Return [x, y] of the center of cell containing provided text 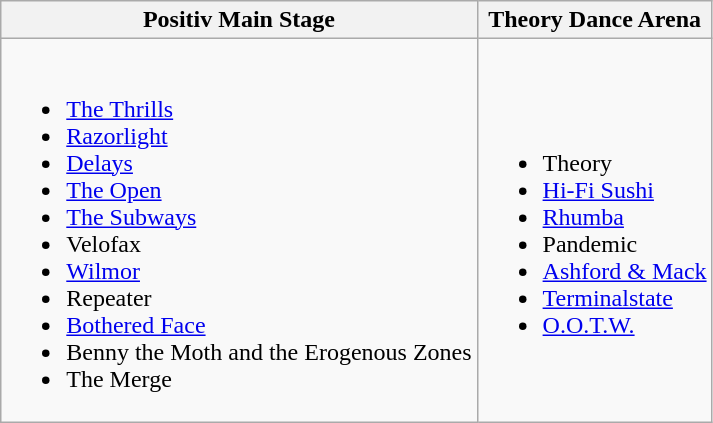
Positiv Main Stage [239, 20]
The ThrillsRazorlightDelaysThe OpenThe SubwaysVelofaxWilmorRepeaterBothered FaceBenny the Moth and the Erogenous ZonesThe Merge [239, 230]
TheoryHi-Fi SushiRhumbaPandemicAshford & MackTerminalstateO.O.T.W. [594, 230]
Theory Dance Arena [594, 20]
